Output the (x, y) coordinate of the center of the cell containing the given text.  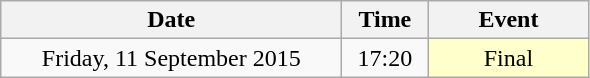
Friday, 11 September 2015 (172, 58)
17:20 (385, 58)
Event (508, 20)
Time (385, 20)
Final (508, 58)
Date (172, 20)
